From the cell containing the given text, extract its center point as (X, Y) coordinate. 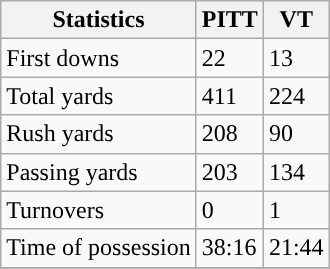
134 (296, 172)
Turnovers (99, 210)
Passing yards (99, 172)
22 (230, 58)
90 (296, 134)
203 (230, 172)
1 (296, 210)
First downs (99, 58)
38:16 (230, 248)
Total yards (99, 96)
PITT (230, 20)
21:44 (296, 248)
224 (296, 96)
Time of possession (99, 248)
0 (230, 210)
Statistics (99, 20)
Rush yards (99, 134)
13 (296, 58)
208 (230, 134)
411 (230, 96)
VT (296, 20)
